From the cell containing the given text, extract its center point as (x, y) coordinate. 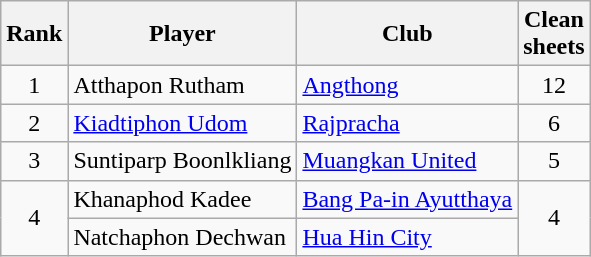
Bang Pa-in Ayutthaya (408, 199)
Club (408, 34)
Rank (34, 34)
1 (34, 85)
Player (182, 34)
Atthapon Rutham (182, 85)
2 (34, 123)
Khanaphod Kadee (182, 199)
Rajpracha (408, 123)
6 (554, 123)
Natchaphon Dechwan (182, 237)
3 (34, 161)
Suntiparp Boonlkliang (182, 161)
Muangkan United (408, 161)
5 (554, 161)
Angthong (408, 85)
Kiadtiphon Udom (182, 123)
Hua Hin City (408, 237)
Cleansheets (554, 34)
12 (554, 85)
